Extract the (X, Y) coordinate from the center of the cell holding the provided text.  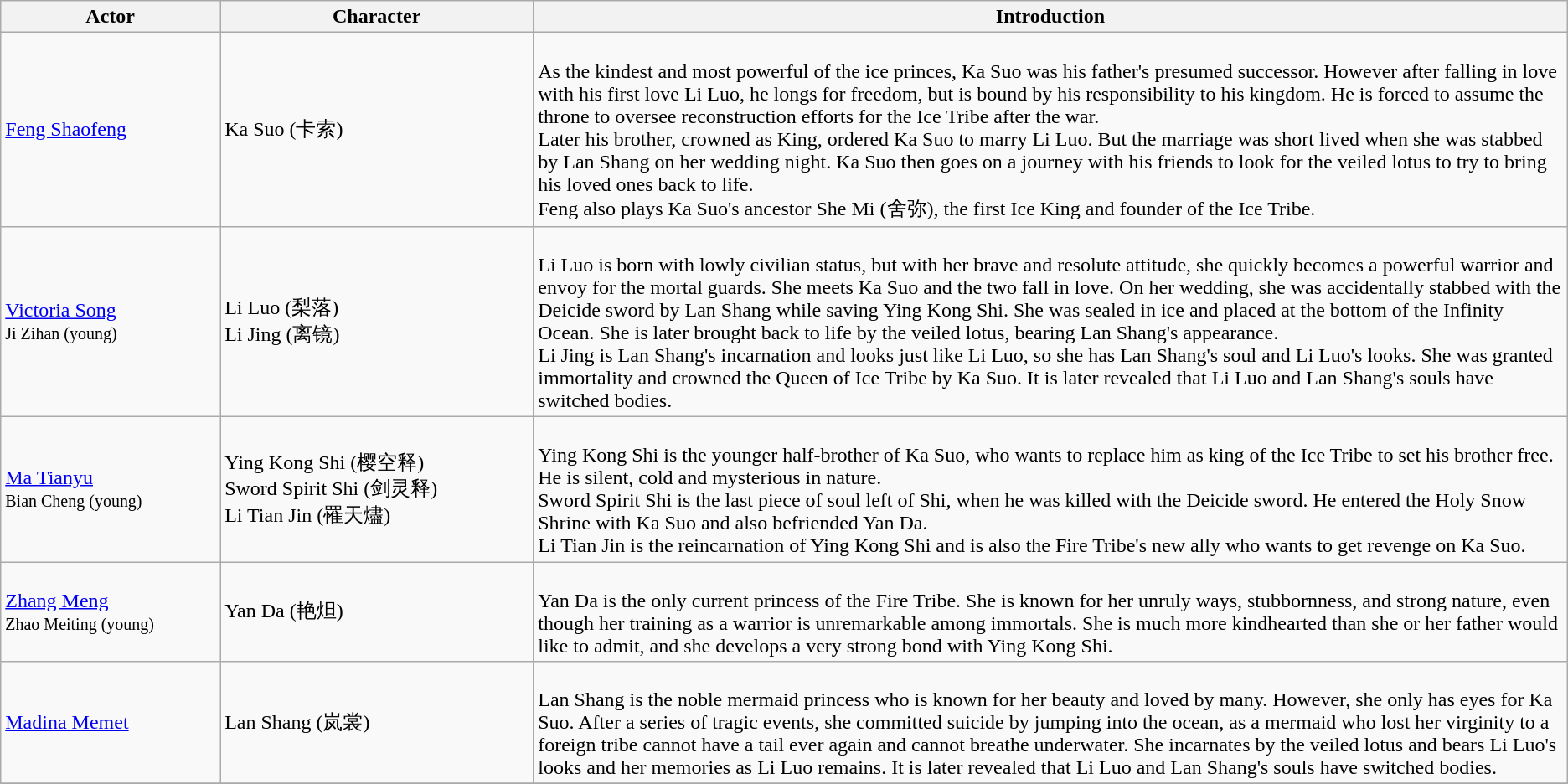
Ma TianyuBian Cheng (young) (111, 489)
Madina Memet (111, 723)
Zhang MengZhao Meiting (young) (111, 611)
Lan Shang (岚裳) (377, 723)
Actor (111, 17)
Ying Kong Shi (樱空释)Sword Spirit Shi (剑灵释)Li Tian Jin (罹天燼) (377, 489)
Yan Da (艳炟) (377, 611)
Victoria SongJi Zihan (young) (111, 322)
Ka Suo (卡索) (377, 130)
Introduction (1050, 17)
Li Luo (梨落)Li Jing (离镜) (377, 322)
Feng Shaofeng (111, 130)
Character (377, 17)
